Search for the cell housing the specified text and yield its [x, y] center coordinate. 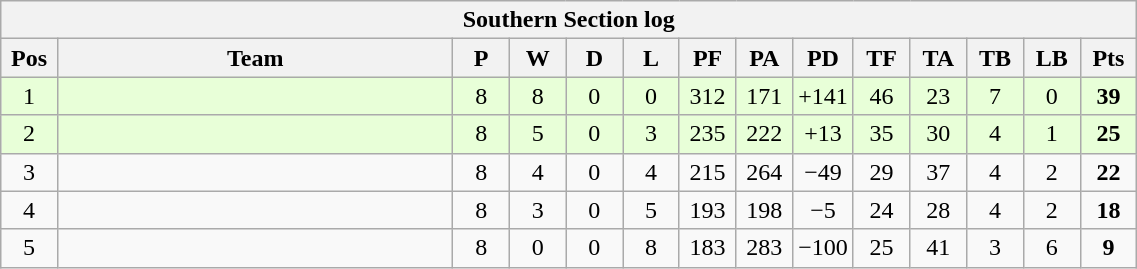
35 [882, 134]
−49 [824, 172]
W [538, 58]
171 [764, 96]
+13 [824, 134]
183 [708, 248]
235 [708, 134]
LB [1052, 58]
D [594, 58]
24 [882, 210]
29 [882, 172]
PF [708, 58]
7 [996, 96]
TA [938, 58]
P [482, 58]
TB [996, 58]
L [652, 58]
Southern Section log [569, 20]
TF [882, 58]
312 [708, 96]
Pts [1108, 58]
215 [708, 172]
6 [1052, 248]
41 [938, 248]
Pos [30, 58]
283 [764, 248]
37 [938, 172]
+141 [824, 96]
39 [1108, 96]
Team [254, 58]
−100 [824, 248]
222 [764, 134]
9 [1108, 248]
PD [824, 58]
198 [764, 210]
193 [708, 210]
46 [882, 96]
18 [1108, 210]
264 [764, 172]
30 [938, 134]
23 [938, 96]
22 [1108, 172]
−5 [824, 210]
28 [938, 210]
PA [764, 58]
